Return the [X, Y] coordinate for the center point of the cell that contains the specified text.  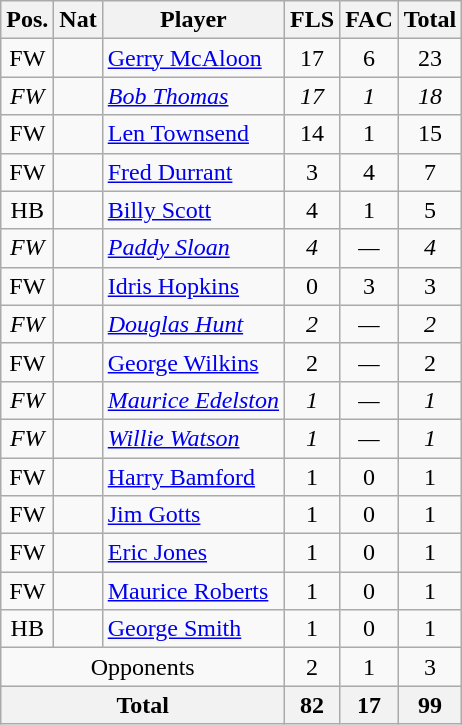
Paddy Sloan [193, 248]
FLS [312, 20]
6 [370, 58]
Bob Thomas [193, 96]
George Wilkins [193, 362]
Billy Scott [193, 210]
Pos. [28, 20]
Douglas Hunt [193, 324]
Maurice Edelston [193, 400]
5 [430, 210]
15 [430, 134]
23 [430, 58]
18 [430, 96]
Harry Bamford [193, 477]
George Smith [193, 629]
Player [193, 20]
Fred Durrant [193, 172]
Jim Gotts [193, 515]
Willie Watson [193, 438]
7 [430, 172]
FAC [370, 20]
82 [312, 705]
Gerry McAloon [193, 58]
Opponents [143, 667]
Maurice Roberts [193, 591]
Eric Jones [193, 553]
Len Townsend [193, 134]
99 [430, 705]
Nat [78, 20]
14 [312, 134]
Idris Hopkins [193, 286]
